Extract the (X, Y) coordinate from the center of the cell holding the provided text.  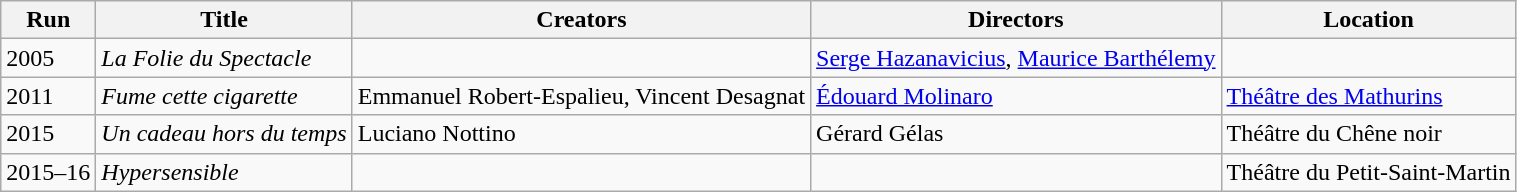
2005 (48, 58)
Un cadeau hors du temps (224, 134)
Emmanuel Robert-Espalieu, Vincent Desagnat (581, 96)
Directors (1016, 20)
Théâtre des Mathurins (1368, 96)
2015–16 (48, 172)
Édouard Molinaro (1016, 96)
Serge Hazanavicius, Maurice Barthélemy (1016, 58)
La Folie du Spectacle (224, 58)
2015 (48, 134)
Théâtre du Chêne noir (1368, 134)
Hypersensible (224, 172)
Fume cette cigarette (224, 96)
2011 (48, 96)
Creators (581, 20)
Run (48, 20)
Title (224, 20)
Location (1368, 20)
Luciano Nottino (581, 134)
Gérard Gélas (1016, 134)
Théâtre du Petit-Saint-Martin (1368, 172)
